For the text-containing cell, return its midpoint in [x, y] coordinate format. 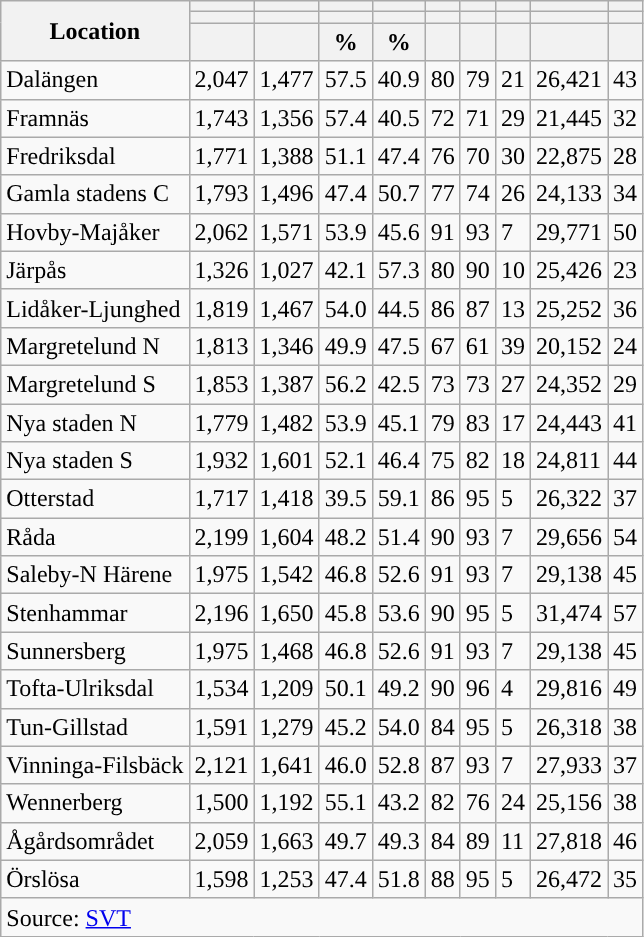
2,047 [222, 80]
1,209 [286, 689]
32 [626, 118]
51.1 [346, 156]
40.5 [398, 118]
1,346 [286, 346]
26,472 [568, 879]
1,743 [222, 118]
50.7 [398, 194]
1,641 [286, 765]
29,656 [568, 537]
25,426 [568, 270]
Gamla stadens C [95, 194]
49.3 [398, 841]
Tun-Gillstad [95, 727]
Nya staden S [95, 461]
57.4 [346, 118]
1,418 [286, 499]
57.3 [398, 270]
Fredriksdal [95, 156]
1,663 [286, 841]
89 [478, 841]
46 [626, 841]
2,196 [222, 613]
2,059 [222, 841]
57.5 [346, 80]
1,717 [222, 499]
35 [626, 879]
49 [626, 689]
1,793 [222, 194]
55.1 [346, 803]
21 [512, 80]
41 [626, 423]
49.9 [346, 346]
1,771 [222, 156]
25,252 [568, 308]
56.2 [346, 384]
1,467 [286, 308]
45.2 [346, 727]
40.9 [398, 80]
44 [626, 461]
42.1 [346, 270]
Margretelund S [95, 384]
72 [442, 118]
1,192 [286, 803]
1,534 [222, 689]
74 [478, 194]
57 [626, 613]
1,356 [286, 118]
77 [442, 194]
Stenhammar [95, 613]
24,352 [568, 384]
31,474 [568, 613]
Source: SVT [322, 917]
26,322 [568, 499]
Nya staden N [95, 423]
Saleby-N Härene [95, 575]
30 [512, 156]
1,650 [286, 613]
21,445 [568, 118]
10 [512, 270]
45.6 [398, 232]
46.0 [346, 765]
18 [512, 461]
26,421 [568, 80]
1,387 [286, 384]
13 [512, 308]
2,121 [222, 765]
1,598 [222, 879]
48.2 [346, 537]
1,813 [222, 346]
43 [626, 80]
44.5 [398, 308]
52.1 [346, 461]
43.2 [398, 803]
Vinninga-Filsbäck [95, 765]
4 [512, 689]
28 [626, 156]
61 [478, 346]
1,571 [286, 232]
Tofta-Ulriksdal [95, 689]
Dalängen [95, 80]
1,496 [286, 194]
45.1 [398, 423]
Lidåker-Ljunghed [95, 308]
59.1 [398, 499]
22,875 [568, 156]
1,482 [286, 423]
2,062 [222, 232]
1,932 [222, 461]
1,601 [286, 461]
1,779 [222, 423]
88 [442, 879]
1,819 [222, 308]
51.8 [398, 879]
83 [478, 423]
39 [512, 346]
1,388 [286, 156]
50.1 [346, 689]
1,326 [222, 270]
39.5 [346, 499]
54 [626, 537]
46.4 [398, 461]
20,152 [568, 346]
24,811 [568, 461]
1,604 [286, 537]
Framnäs [95, 118]
Otterstad [95, 499]
1,853 [222, 384]
47.5 [398, 346]
Hovby-Majåker [95, 232]
29,816 [568, 689]
26,318 [568, 727]
52.8 [398, 765]
1,500 [222, 803]
24,133 [568, 194]
2,199 [222, 537]
49.2 [398, 689]
27,933 [568, 765]
1,279 [286, 727]
24,443 [568, 423]
27,818 [568, 841]
11 [512, 841]
1,477 [286, 80]
1,591 [222, 727]
34 [626, 194]
Ågårdsområdet [95, 841]
Margretelund N [95, 346]
26 [512, 194]
Örslösa [95, 879]
1,542 [286, 575]
Järpås [95, 270]
96 [478, 689]
36 [626, 308]
27 [512, 384]
51.4 [398, 537]
50 [626, 232]
42.5 [398, 384]
70 [478, 156]
Location [95, 31]
67 [442, 346]
75 [442, 461]
Sunnersberg [95, 651]
1,468 [286, 651]
25,156 [568, 803]
71 [478, 118]
53.6 [398, 613]
1,253 [286, 879]
1,027 [286, 270]
17 [512, 423]
29,771 [568, 232]
45.8 [346, 613]
Råda [95, 537]
23 [626, 270]
Wennerberg [95, 803]
49.7 [346, 841]
